Scan for the cell matching the given text and deliver its (X, Y) coordinate at center. 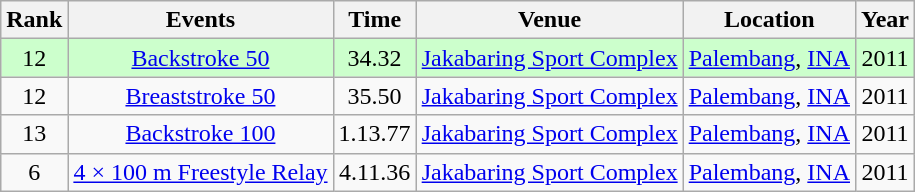
Backstroke 100 (200, 134)
Events (200, 20)
Location (769, 20)
34.32 (374, 58)
4.11.36 (374, 172)
Venue (550, 20)
Time (374, 20)
35.50 (374, 96)
13 (34, 134)
6 (34, 172)
Breaststroke 50 (200, 96)
Year (886, 20)
4 × 100 m Freestyle Relay (200, 172)
Rank (34, 20)
Backstroke 50 (200, 58)
1.13.77 (374, 134)
